Provide the (X, Y) coordinate of the cell's center where the given text is located.  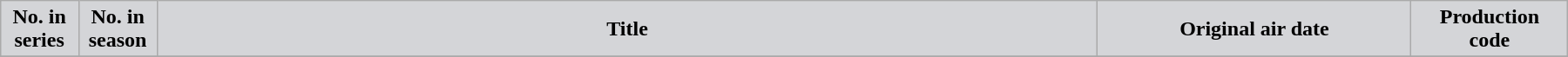
No. inseries (39, 29)
Productioncode (1490, 29)
No. inseason (118, 29)
Title (627, 29)
Original air date (1254, 29)
